Find where the given text appears and provide that cell's center as [X, Y] coordinate. 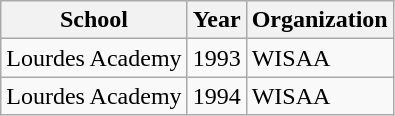
School [94, 20]
1994 [216, 96]
1993 [216, 58]
Organization [320, 20]
Year [216, 20]
